Extract the (X, Y) coordinate from the center of the cell holding the provided text.  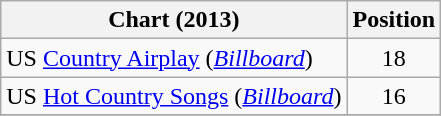
US Hot Country Songs (Billboard) (174, 96)
Chart (2013) (174, 20)
16 (394, 96)
US Country Airplay (Billboard) (174, 58)
Position (394, 20)
18 (394, 58)
